Return the [X, Y] coordinate for the center point of the cell that contains the specified text.  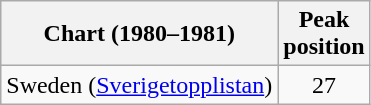
Chart (1980–1981) [140, 34]
Sweden (Sverigetopplistan) [140, 85]
27 [324, 85]
Peakposition [324, 34]
